Extract the (x, y) coordinate from the center of the cell holding the provided text.  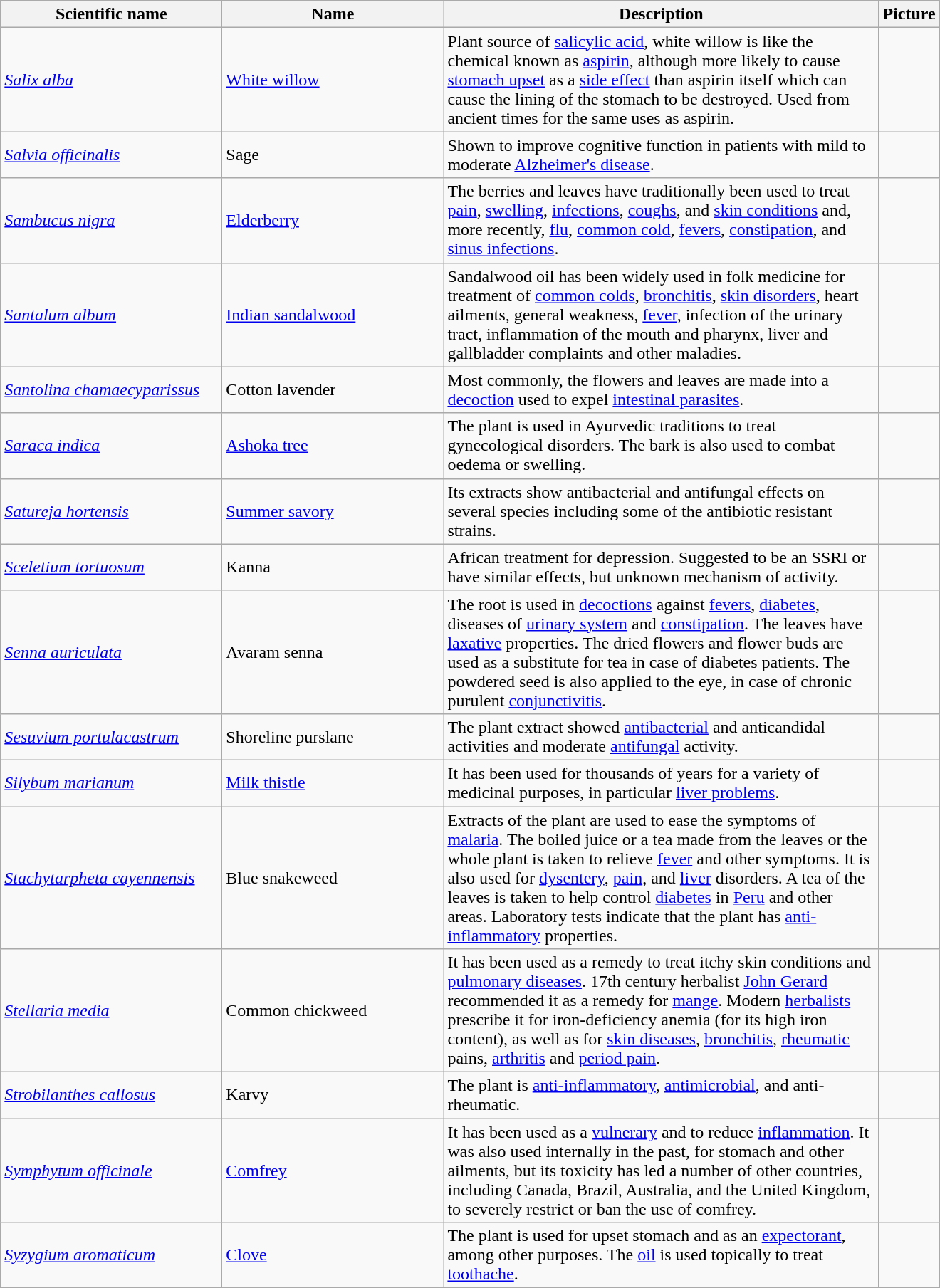
Karvy (333, 1095)
Its extracts show antibacterial and antifungal effects on several species including some of the antibiotic resistant strains. (661, 511)
Shoreline purslane (333, 736)
Strobilanthes callosus (111, 1095)
Sage (333, 155)
Scientific name (111, 14)
Common chickweed (333, 1011)
African treatment for depression. Suggested to be an SSRI or have similar effects, but unknown mechanism of activity. (661, 567)
Sambucus nigra (111, 221)
Avaram senna (333, 652)
Most commonly, the flowers and leaves are made into a decoction used to expel intestinal parasites. (661, 390)
Salvia officinalis (111, 155)
Sceletium tortuosum (111, 567)
Elderberry (333, 221)
Picture (909, 14)
Ashoka tree (333, 446)
Shown to improve cognitive function in patients with mild to moderate Alzheimer's disease. (661, 155)
Clove (333, 1255)
Salix alba (111, 80)
Stachytarpheta cayennensis (111, 877)
Cotton lavender (333, 390)
Kanna (333, 567)
Santolina chamaecyparissus (111, 390)
The plant is used for upset stomach and as an expectorant, among other purposes. The oil is used topically to treat toothache. (661, 1255)
Blue snakeweed (333, 877)
Name (333, 14)
The plant is anti-inflammatory, antimicrobial, and anti-rheumatic. (661, 1095)
Silybum marianum (111, 783)
Description (661, 14)
Symphytum officinale (111, 1171)
Santalum album (111, 315)
Milk thistle (333, 783)
White willow (333, 80)
Saraca indica (111, 446)
Indian sandalwood (333, 315)
Senna auriculata (111, 652)
Stellaria media (111, 1011)
The plant extract showed antibacterial and anticandidal activities and moderate antifungal activity. (661, 736)
Syzygium aromaticum (111, 1255)
Summer savory (333, 511)
The plant is used in Ayurvedic traditions to treat gynecological disorders. The bark is also used to combat oedema or swelling. (661, 446)
Satureja hortensis (111, 511)
Sesuvium portulacastrum (111, 736)
Comfrey (333, 1171)
It has been used for thousands of years for a variety of medicinal purposes, in particular liver problems. (661, 783)
